Locate the cell with the specified text and output its (x, y) center coordinate. 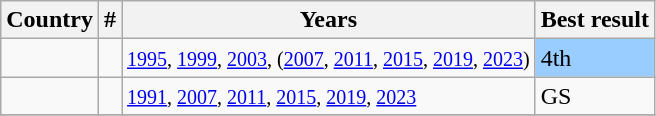
Best result (594, 20)
# (110, 20)
4th (594, 58)
GS (594, 96)
1995, 1999, 2003, (2007, 2011, 2015, 2019, 2023) (329, 58)
Country (50, 20)
Years (329, 20)
1991, 2007, 2011, 2015, 2019, 2023 (329, 96)
